Return the (x, y) coordinate for the center point of the cell that contains the specified text.  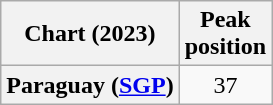
Paraguay (SGP) (90, 85)
Chart (2023) (90, 34)
Peakposition (225, 34)
37 (225, 85)
